Determine the [X, Y] coordinate at the center of the cell enclosing the given text.  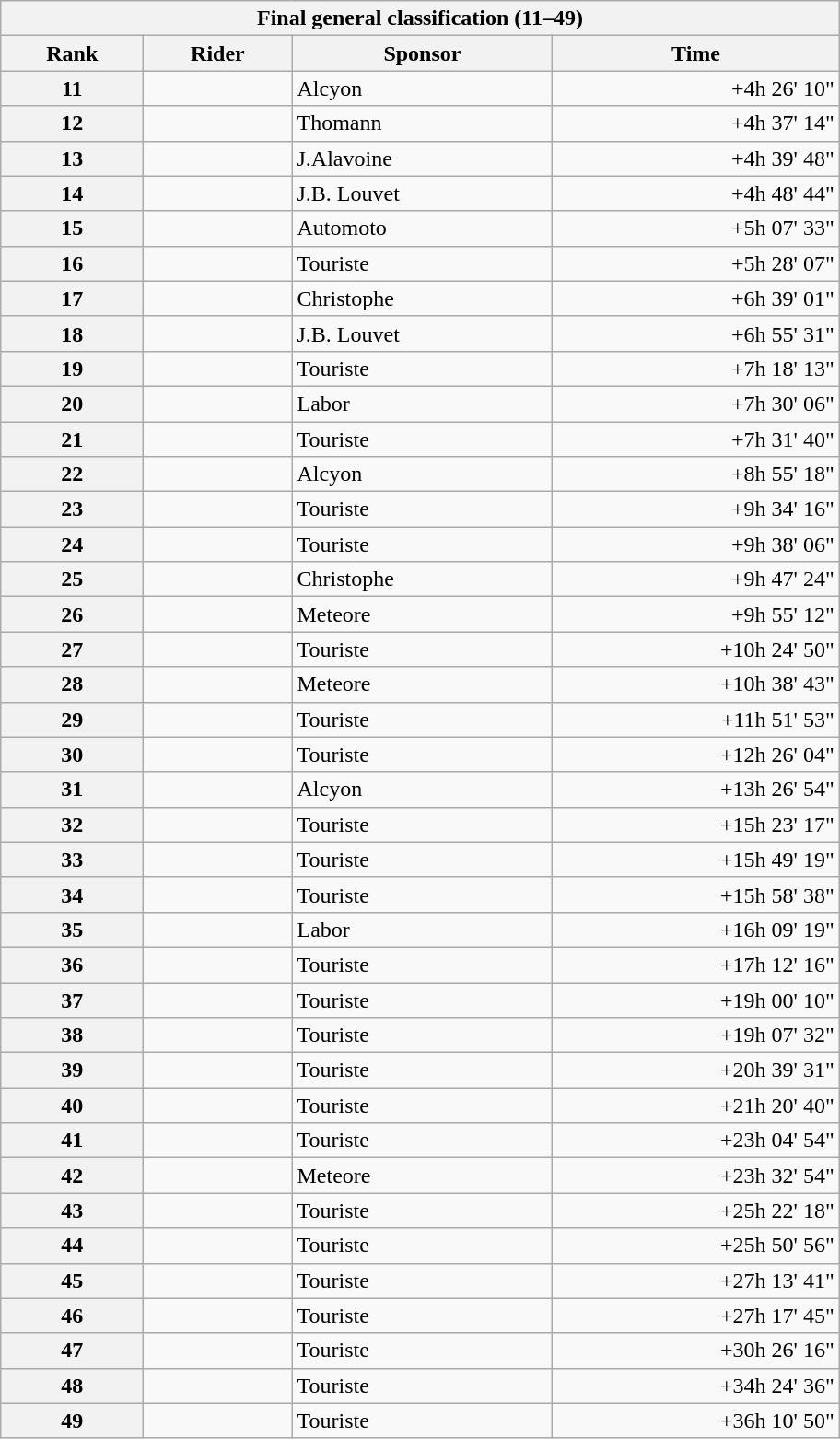
+5h 28' 07" [696, 263]
+13h 26' 54" [696, 790]
28 [72, 684]
26 [72, 614]
+23h 32' 54" [696, 1176]
41 [72, 1141]
15 [72, 228]
47 [72, 1351]
+25h 50' 56" [696, 1246]
+20h 39' 31" [696, 1070]
16 [72, 263]
12 [72, 123]
40 [72, 1106]
+6h 55' 31" [696, 333]
+27h 17' 45" [696, 1316]
17 [72, 298]
+17h 12' 16" [696, 965]
+6h 39' 01" [696, 298]
+7h 31' 40" [696, 439]
+30h 26' 16" [696, 1351]
+21h 20' 40" [696, 1106]
+36h 10' 50" [696, 1421]
13 [72, 158]
19 [72, 369]
27 [72, 649]
+15h 58' 38" [696, 895]
+11h 51' 53" [696, 719]
+25h 22' 18" [696, 1211]
38 [72, 1035]
+15h 23' 17" [696, 825]
+7h 30' 06" [696, 404]
+4h 39' 48" [696, 158]
+8h 55' 18" [696, 474]
18 [72, 333]
Automoto [422, 228]
42 [72, 1176]
Thomann [422, 123]
+4h 48' 44" [696, 193]
44 [72, 1246]
22 [72, 474]
+10h 38' 43" [696, 684]
34 [72, 895]
+4h 26' 10" [696, 88]
+19h 07' 32" [696, 1035]
29 [72, 719]
Final general classification (11–49) [420, 18]
+4h 37' 14" [696, 123]
+15h 49' 19" [696, 860]
J.Alavoine [422, 158]
49 [72, 1421]
+7h 18' 13" [696, 369]
+34h 24' 36" [696, 1386]
+9h 47' 24" [696, 579]
+9h 34' 16" [696, 509]
45 [72, 1281]
11 [72, 88]
32 [72, 825]
25 [72, 579]
Rider [217, 53]
+9h 55' 12" [696, 614]
48 [72, 1386]
Sponsor [422, 53]
+19h 00' 10" [696, 1000]
24 [72, 544]
+12h 26' 04" [696, 755]
+27h 13' 41" [696, 1281]
+9h 38' 06" [696, 544]
+16h 09' 19" [696, 930]
+10h 24' 50" [696, 649]
23 [72, 509]
33 [72, 860]
20 [72, 404]
21 [72, 439]
35 [72, 930]
36 [72, 965]
31 [72, 790]
Rank [72, 53]
+23h 04' 54" [696, 1141]
30 [72, 755]
37 [72, 1000]
39 [72, 1070]
14 [72, 193]
43 [72, 1211]
+5h 07' 33" [696, 228]
Time [696, 53]
46 [72, 1316]
